Extract the [x, y] coordinate from the center of the cell holding the provided text.  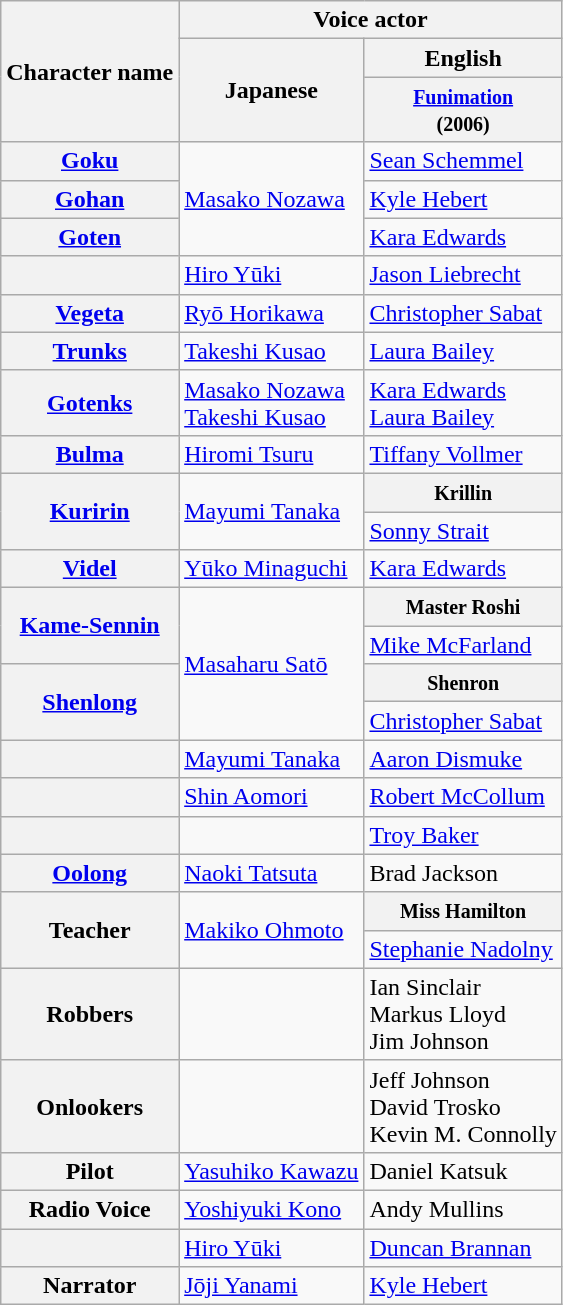
Hiromi Tsuru [272, 454]
Voice actor [371, 20]
Robert McCollum [463, 797]
Tiffany Vollmer [463, 454]
Trunks [90, 351]
Gohan [90, 199]
Naoki Tatsuta [272, 873]
Goku [90, 161]
Mike McFarland [463, 645]
Character name [90, 72]
Robbers [90, 1014]
Videl [90, 569]
Sean Schemmel [463, 161]
Master Roshi [463, 607]
Shin Aomori [272, 797]
Narrator [90, 1286]
Kara EdwardsLaura Bailey [463, 402]
Masaharu Satō [272, 664]
Onlookers [90, 1106]
Makiko Ohmoto [272, 930]
Yoshiyuki Kono [272, 1209]
Jōji Yanami [272, 1286]
Stephanie Nadolny [463, 949]
Funimation(2006) [463, 110]
Kame-Sennin [90, 626]
Masako NozawaTakeshi Kusao [272, 402]
Bulma [90, 454]
Yasuhiko Kawazu [272, 1171]
Japanese [272, 90]
Teacher [90, 930]
Brad Jackson [463, 873]
Krillin [463, 492]
Miss Hamilton [463, 911]
Jeff JohnsonDavid TroskoKevin M. Connolly [463, 1106]
Kuririn [90, 511]
English [463, 58]
Aaron Dismuke [463, 759]
Ryō Horikawa [272, 313]
Ian SinclairMarkus LloydJim Johnson [463, 1014]
Shenron [463, 683]
Goten [90, 237]
Sonny Strait [463, 531]
Yūko Minaguchi [272, 569]
Daniel Katsuk [463, 1171]
Troy Baker [463, 835]
Gotenks [90, 402]
Masako Nozawa [272, 199]
Radio Voice [90, 1209]
Laura Bailey [463, 351]
Andy Mullins [463, 1209]
Oolong [90, 873]
Jason Liebrecht [463, 275]
Pilot [90, 1171]
Duncan Brannan [463, 1247]
Takeshi Kusao [272, 351]
Vegeta [90, 313]
Shenlong [90, 702]
